Return (x, y) of the center of cell containing provided text 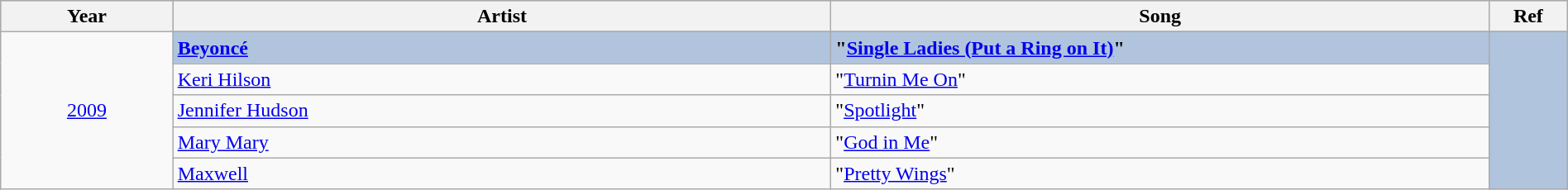
Ref (1528, 17)
Artist (502, 17)
Jennifer Hudson (502, 111)
"Spotlight" (1160, 111)
"Single Ladies (Put a Ring on It)" (1160, 48)
Mary Mary (502, 142)
"Pretty Wings" (1160, 173)
Year (87, 17)
2009 (87, 111)
"God in Me" (1160, 142)
Song (1160, 17)
"Turnin Me On" (1160, 79)
Beyoncé (502, 48)
Keri Hilson (502, 79)
Maxwell (502, 173)
